Return (X, Y) of the center of cell containing provided text 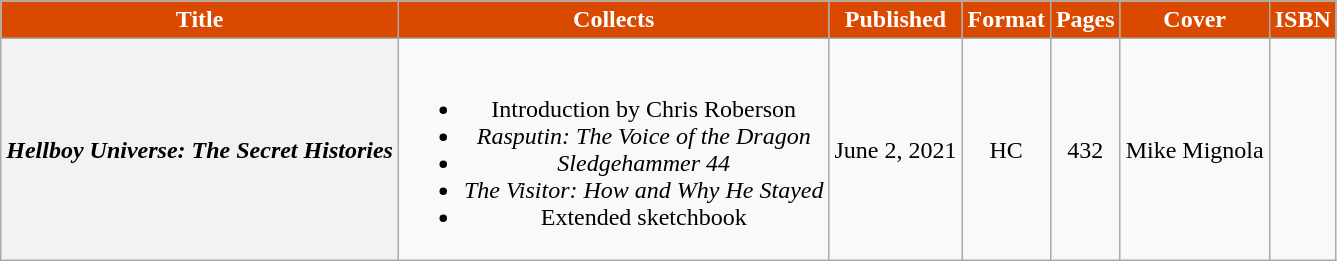
Format (1006, 20)
Collects (614, 20)
432 (1085, 150)
Cover (1194, 20)
Introduction by Chris RobersonRasputin: The Voice of the DragonSledgehammer 44The Visitor: How and Why He StayedExtended sketchbook (614, 150)
Published (896, 20)
June 2, 2021 (896, 150)
Title (200, 20)
Mike Mignola (1194, 150)
HC (1006, 150)
ISBN (1302, 20)
Hellboy Universe: The Secret Histories (200, 150)
Pages (1085, 20)
